Find where the given text appears and provide that cell's center as [X, Y] coordinate. 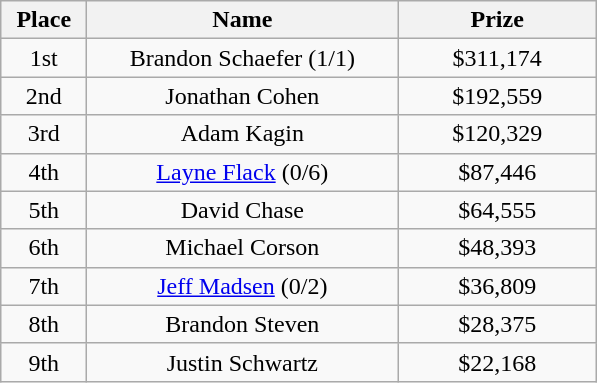
2nd [44, 96]
7th [44, 286]
$48,393 [498, 248]
$64,555 [498, 210]
$192,559 [498, 96]
$87,446 [498, 172]
$120,329 [498, 134]
Brandon Schaefer (1/1) [242, 58]
$28,375 [498, 324]
Jeff Madsen (0/2) [242, 286]
$311,174 [498, 58]
$36,809 [498, 286]
Brandon Steven [242, 324]
Layne Flack (0/6) [242, 172]
Justin Schwartz [242, 362]
1st [44, 58]
Jonathan Cohen [242, 96]
Name [242, 20]
David Chase [242, 210]
5th [44, 210]
$22,168 [498, 362]
6th [44, 248]
Adam Kagin [242, 134]
9th [44, 362]
Michael Corson [242, 248]
8th [44, 324]
Prize [498, 20]
3rd [44, 134]
Place [44, 20]
4th [44, 172]
